Search for the cell housing the specified text and yield its [X, Y] center coordinate. 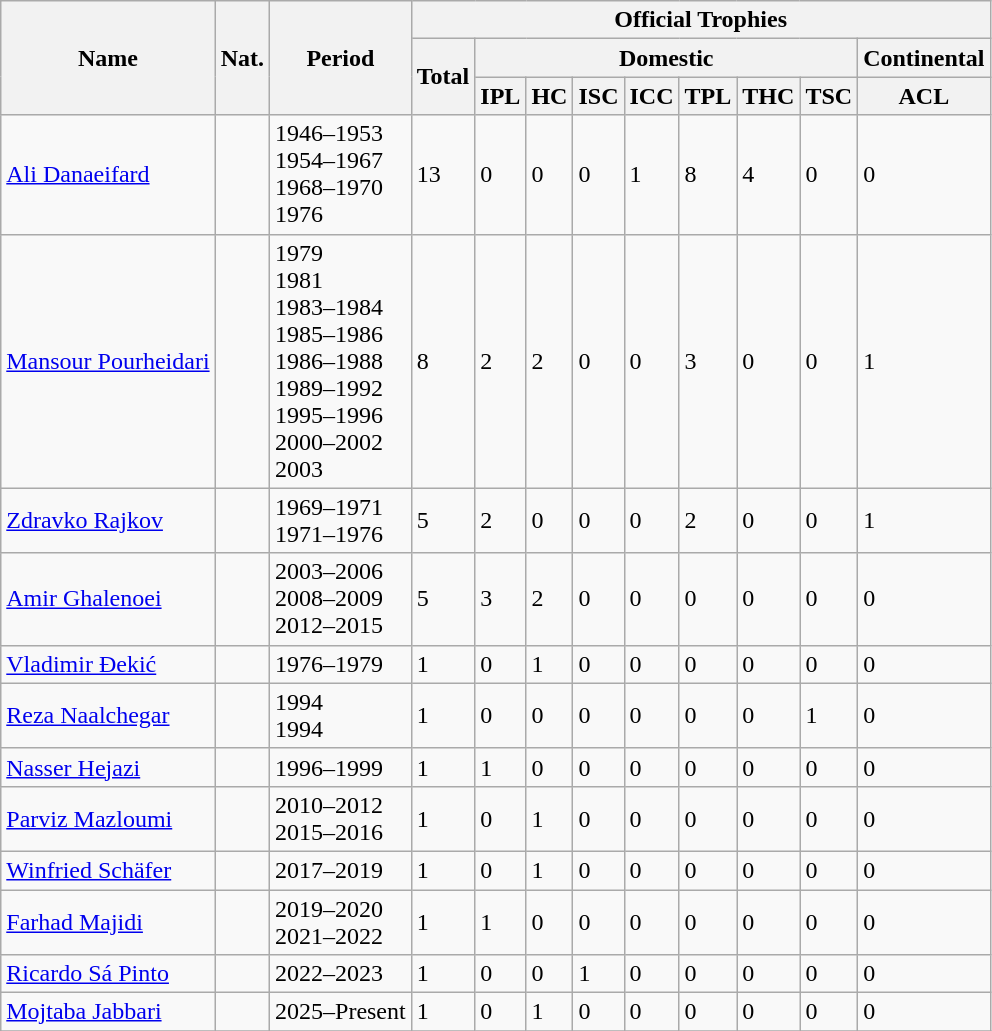
Name [108, 58]
Vladimir Đekić [108, 664]
Parviz Mazloumi [108, 818]
ISC [598, 96]
197919811983–19841985–19861986–19881989–19921995–19962000–20022003 [341, 361]
TPL [708, 96]
1996–1999 [341, 767]
1946–19531954–19671968–19701976 [341, 174]
2019–20202021–2022 [341, 922]
Ali Danaeifard [108, 174]
Total [443, 77]
Official Trophies [700, 20]
Reza Naalchegar [108, 716]
TSC [829, 96]
Nasser Hejazi [108, 767]
Winfried Schäfer [108, 870]
THC [768, 96]
1976–1979 [341, 664]
4 [768, 174]
2010–20122015–2016 [341, 818]
Domestic [666, 58]
Ricardo Sá Pinto [108, 974]
2025–Present [341, 1012]
Farhad Majidi [108, 922]
HC [550, 96]
2022–2023 [341, 974]
ACL [924, 96]
Period [341, 58]
Zdravko Rajkov [108, 520]
Mansour Pourheidari [108, 361]
IPL [500, 96]
ICC [652, 96]
Amir Ghalenoei [108, 599]
19941994 [341, 716]
1969–19711971–1976 [341, 520]
Nat. [242, 58]
Mojtaba Jabbari [108, 1012]
2017–2019 [341, 870]
2003–20062008–20092012–2015 [341, 599]
Continental [924, 58]
13 [443, 174]
